Detect which cell encompasses the target text, then output its [x, y] center coordinate. 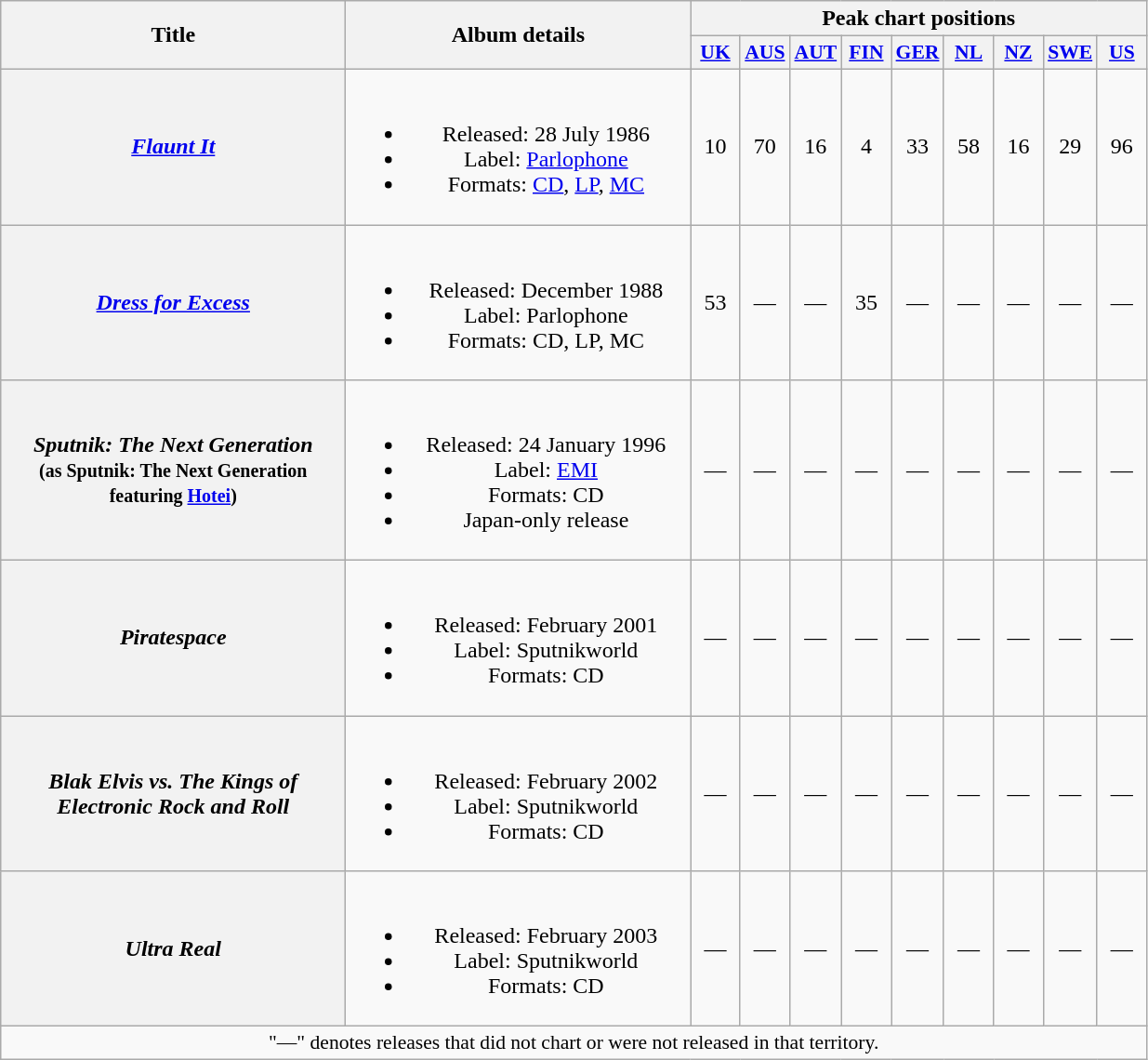
NL [969, 53]
"—" denotes releases that did not chart or were not released in that territory. [574, 1043]
FIN [866, 53]
70 [764, 147]
Peak chart positions [918, 19]
Album details [519, 35]
10 [716, 147]
UK [716, 53]
53 [716, 303]
Title [173, 35]
US [1121, 53]
Blak Elvis vs. The Kings of Electronic Rock and Roll [173, 794]
Ultra Real [173, 948]
Piratespace [173, 638]
58 [969, 147]
Released: February 2003Label: SputnikworldFormats: CD [519, 948]
Flaunt It [173, 147]
SWE [1070, 53]
Released: February 2002Label: SputnikworldFormats: CD [519, 794]
Released: 24 January 1996Label: EMIFormats: CDJapan-only release [519, 470]
4 [866, 147]
GER [918, 53]
Released: February 2001Label: SputnikworldFormats: CD [519, 638]
Released: 28 July 1986Label: ParlophoneFormats: CD, LP, MC [519, 147]
Released: December 1988Label: ParlophoneFormats: CD, LP, MC [519, 303]
Dress for Excess [173, 303]
AUT [816, 53]
96 [1121, 147]
33 [918, 147]
29 [1070, 147]
35 [866, 303]
NZ [1019, 53]
AUS [764, 53]
Sputnik: The Next Generation(as Sputnik: The Next Generation featuring Hotei) [173, 470]
